Capture the cell that displays the provided text and extract its (X, Y) central coordinate. 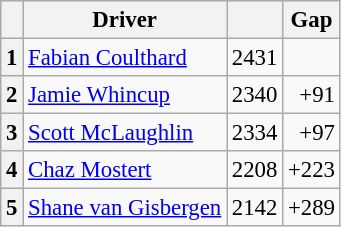
2334 (255, 133)
Gap (312, 20)
Fabian Coulthard (125, 58)
+97 (312, 133)
Chaz Mostert (125, 170)
3 (12, 133)
5 (12, 208)
2208 (255, 170)
Scott McLaughlin (125, 133)
+289 (312, 208)
4 (12, 170)
+223 (312, 170)
1 (12, 58)
Jamie Whincup (125, 95)
Shane van Gisbergen (125, 208)
2340 (255, 95)
2431 (255, 58)
+91 (312, 95)
2 (12, 95)
2142 (255, 208)
Driver (125, 20)
